Output the [x, y] coordinate of the center of the cell containing the given text.  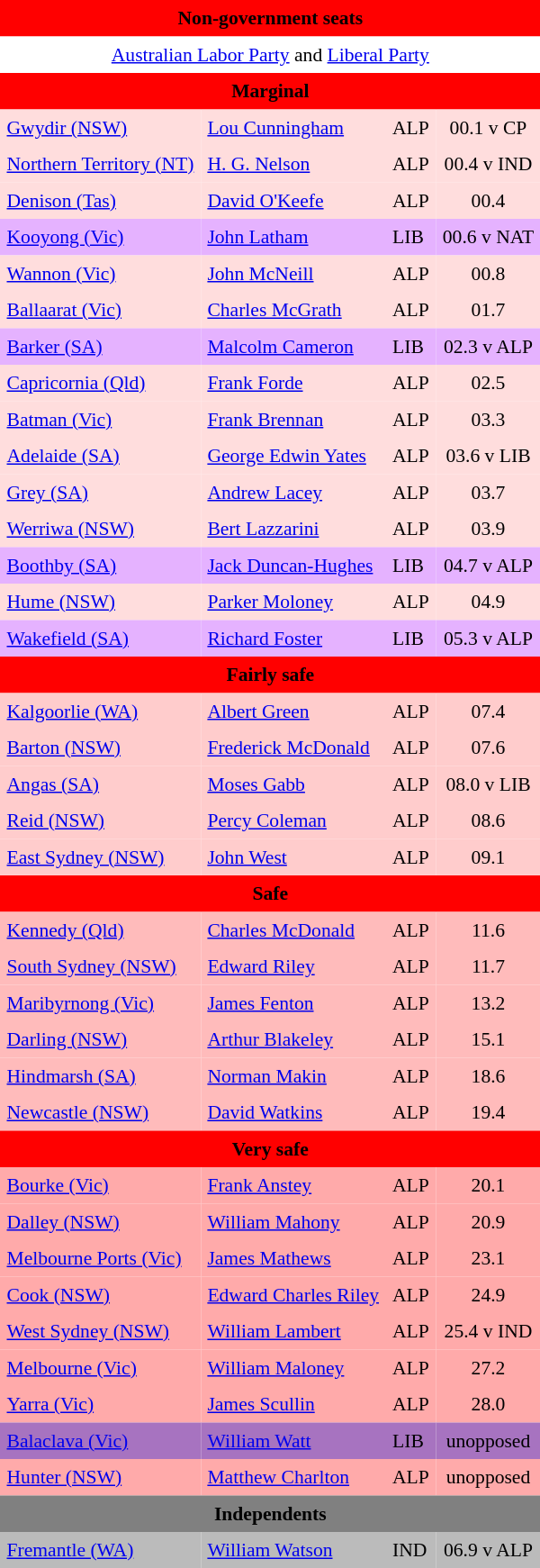
West Sydney (NSW) [101, 1331]
Ballaarat (Vic) [101, 310]
20.1 [488, 1185]
Kennedy (Qld) [101, 929]
James Fenton [293, 1002]
Jack Duncan-Hughes [293, 565]
Cook (NSW) [101, 1294]
Melbourne Ports (Vic) [101, 1258]
11.7 [488, 966]
Boothby (SA) [101, 565]
04.7 v ALP [488, 565]
William Mahony [293, 1221]
Kooyong (Vic) [101, 237]
H. G. Nelson [293, 164]
Charles McDonald [293, 929]
08.0 v LIB [488, 784]
Dalley (NSW) [101, 1221]
03.9 [488, 529]
Edward Riley [293, 966]
Moses Gabb [293, 784]
00.4 v IND [488, 164]
William Watt [293, 1440]
Albert Green [293, 711]
Fremantle (WA) [101, 1550]
15.1 [488, 1039]
Batman (Vic) [101, 419]
25.4 v IND [488, 1331]
Barker (SA) [101, 346]
Capricornia (Qld) [101, 383]
Darling (NSW) [101, 1039]
William Maloney [293, 1367]
South Sydney (NSW) [101, 966]
02.3 v ALP [488, 346]
18.6 [488, 1075]
Wakefield (SA) [101, 638]
Frank Brennan [293, 419]
07.6 [488, 748]
03.3 [488, 419]
Hindmarsh (SA) [101, 1075]
John West [293, 857]
Bourke (Vic) [101, 1185]
Angas (SA) [101, 784]
00.6 v NAT [488, 237]
07.4 [488, 711]
Frank Anstey [293, 1185]
09.1 [488, 857]
David O'Keefe [293, 200]
Hume (NSW) [101, 602]
06.9 v ALP [488, 1550]
James Mathews [293, 1258]
Barton (NSW) [101, 748]
19.4 [488, 1112]
Arthur Blakeley [293, 1039]
Bert Lazzarini [293, 529]
03.7 [488, 492]
01.7 [488, 310]
08.6 [488, 820]
23.1 [488, 1258]
John McNeill [293, 273]
Reid (NSW) [101, 820]
00.1 v CP [488, 127]
Parker Moloney [293, 602]
Frank Forde [293, 383]
Matthew Charlton [293, 1477]
Wannon (Vic) [101, 273]
02.5 [488, 383]
20.9 [488, 1221]
03.6 v LIB [488, 456]
Norman Makin [293, 1075]
Lou Cunningham [293, 127]
Percy Coleman [293, 820]
Newcastle (NSW) [101, 1112]
Andrew Lacey [293, 492]
04.9 [488, 602]
11.6 [488, 929]
IND [411, 1550]
05.3 v ALP [488, 638]
Grey (SA) [101, 492]
Werriwa (NSW) [101, 529]
Hunter (NSW) [101, 1477]
Charles McGrath [293, 310]
William Watson [293, 1550]
Kalgoorlie (WA) [101, 711]
Richard Foster [293, 638]
Maribyrnong (Vic) [101, 1002]
28.0 [488, 1404]
Frederick McDonald [293, 748]
27.2 [488, 1367]
Denison (Tas) [101, 200]
Balaclava (Vic) [101, 1440]
Yarra (Vic) [101, 1404]
Adelaide (SA) [101, 456]
Edward Charles Riley [293, 1294]
Gwydir (NSW) [101, 127]
George Edwin Yates [293, 456]
00.8 [488, 273]
David Watkins [293, 1112]
William Lambert [293, 1331]
13.2 [488, 1002]
Malcolm Cameron [293, 346]
00.4 [488, 200]
East Sydney (NSW) [101, 857]
John Latham [293, 237]
Melbourne (Vic) [101, 1367]
24.9 [488, 1294]
James Scullin [293, 1404]
Northern Territory (NT) [101, 164]
